Scan for the cell matching the given text and deliver its (X, Y) coordinate at center. 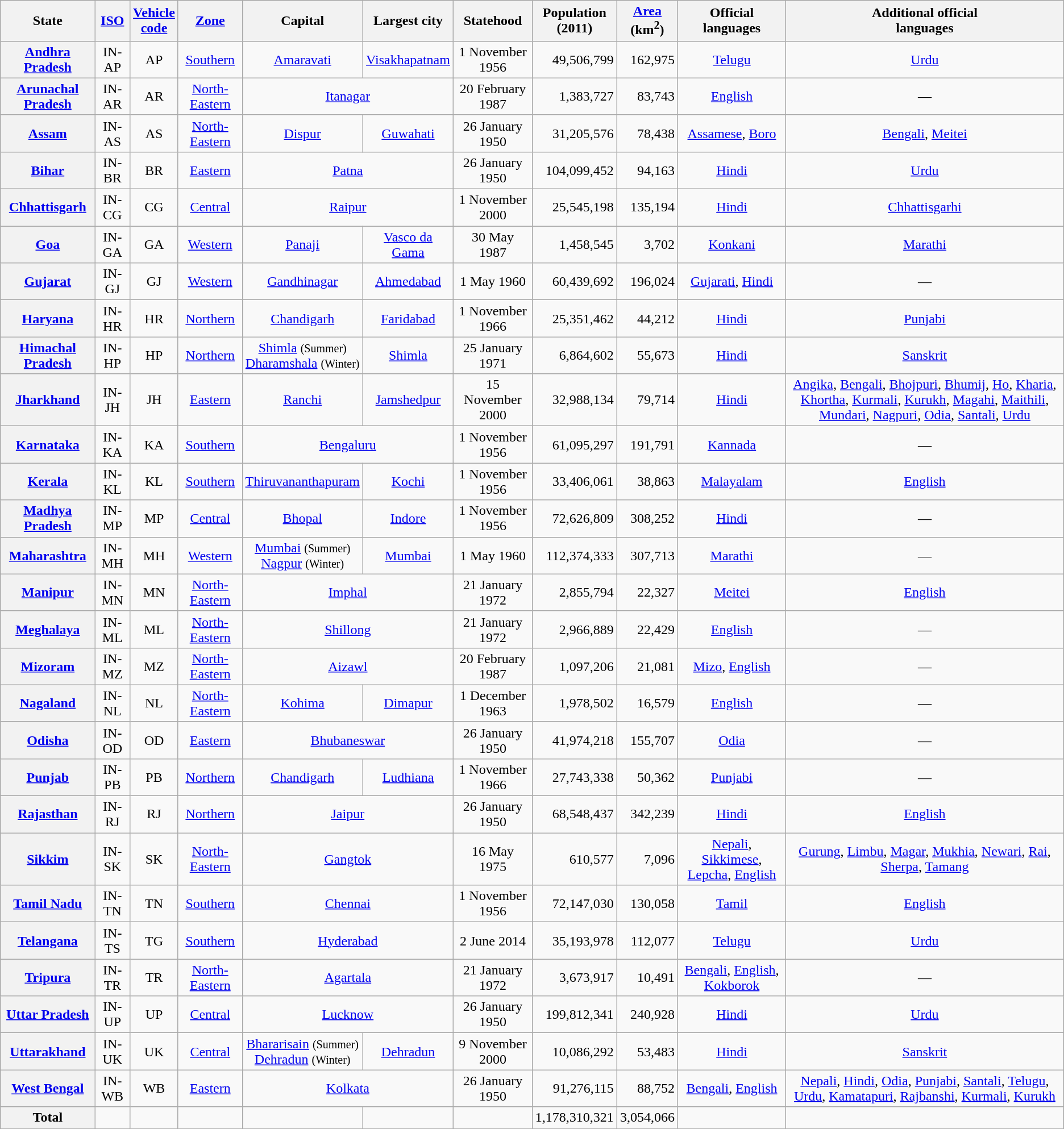
162,975 (647, 59)
2 June 2014 (493, 941)
Ranchi (302, 400)
Nagaland (48, 703)
Area(km2) (647, 21)
21,081 (647, 666)
GJ (155, 282)
MH (155, 556)
CG (155, 208)
7,096 (647, 859)
1,383,727 (574, 97)
60,439,692 (574, 282)
Dispur (302, 133)
Dimapur (408, 703)
199,812,341 (574, 1015)
50,362 (647, 777)
PB (155, 777)
ML (155, 630)
KA (155, 444)
Population(2011) (574, 21)
41,974,218 (574, 740)
UP (155, 1015)
68,548,437 (574, 815)
10,491 (647, 977)
112,077 (647, 941)
Arunachal Pradesh (48, 97)
UK (155, 1051)
West Bengal (48, 1089)
IN-MP (113, 518)
Capital (302, 21)
IN-WB (113, 1089)
44,212 (647, 318)
25,351,462 (574, 318)
Bhararisain (Summer)Dehradun (Winter) (302, 1051)
3,702 (647, 244)
IN-NL (113, 703)
307,713 (647, 556)
IN-CG (113, 208)
Gujarati, Hindi (731, 282)
130,058 (647, 903)
Additional officiallanguages (925, 21)
Bengali, English (731, 1089)
WB (155, 1089)
35,193,978 (574, 941)
Guwahati (408, 133)
IN-GA (113, 244)
Statehood (493, 21)
Uttarakhand (48, 1051)
Panaji (302, 244)
Raipur (348, 208)
Andhra Pradesh (48, 59)
Telangana (48, 941)
Odia (731, 740)
Indore (408, 518)
27,743,338 (574, 777)
Chhattisgarh (48, 208)
Bengaluru (348, 444)
Mumbai (Summer)Nagpur (Winter) (302, 556)
Karnataka (48, 444)
Tamil Nadu (48, 903)
TN (155, 903)
IN-MN (113, 592)
Kolkata (348, 1089)
Tamil (731, 903)
Bengali, English, Kokborok (731, 977)
ISO (113, 21)
Meghalaya (48, 630)
OD (155, 740)
BR (155, 170)
IN-UP (113, 1015)
Gangtok (348, 859)
Tripura (48, 977)
610,577 (574, 859)
Lucknow (348, 1015)
Officiallanguages (731, 21)
AP (155, 59)
9 November 2000 (493, 1051)
IN-ML (113, 630)
IN-JH (113, 400)
Thiruvananthapuram (302, 482)
Bengali, Meitei (925, 133)
1 December 1963 (493, 703)
79,714 (647, 400)
Madhya Pradesh (48, 518)
Kerala (48, 482)
25 January 1971 (493, 356)
IN-GJ (113, 282)
JH (155, 400)
Himachal Pradesh (48, 356)
Kochi (408, 482)
Bihar (48, 170)
3,054,066 (647, 1118)
Vehiclecode (155, 21)
6,864,602 (574, 356)
22,327 (647, 592)
72,626,809 (574, 518)
104,099,452 (574, 170)
Shimla (408, 356)
Visakhapatnam (408, 59)
155,707 (647, 740)
Konkani (731, 244)
IN-AS (113, 133)
Odisha (48, 740)
Jharkhand (48, 400)
Assam (48, 133)
Gurung, Limbu, Magar, Mukhia, Newari, Rai, Sherpa, Tamang (925, 859)
196,024 (647, 282)
Total (48, 1118)
Assamese, Boro (731, 133)
135,194 (647, 208)
Angika, Bengali, Bhojpuri, Bhumij, Ho, Kharia, Khortha, Kurmali, Kurukh, Magahi, Maithili, Mundari, Nagpuri, Odia, Santali, Urdu (925, 400)
Imphal (348, 592)
TG (155, 941)
53,483 (647, 1051)
Kannada (731, 444)
Bhubaneswar (348, 740)
1 November 2000 (493, 208)
HR (155, 318)
38,863 (647, 482)
Largest city (408, 21)
Dehradun (408, 1051)
191,791 (647, 444)
Punjab (48, 777)
Chhattisgarhi (925, 208)
IN-AR (113, 97)
25,545,198 (574, 208)
240,928 (647, 1015)
TR (155, 977)
Ludhiana (408, 777)
Meitei (731, 592)
IN-HR (113, 318)
55,673 (647, 356)
1,978,502 (574, 703)
88,752 (647, 1089)
83,743 (647, 97)
SK (155, 859)
GA (155, 244)
MZ (155, 666)
112,374,333 (574, 556)
IN-BR (113, 170)
49,506,799 (574, 59)
Mumbai (408, 556)
Jaipur (348, 815)
91,276,115 (574, 1089)
Nepali, Hindi, Odia, Punjabi, Santali, Telugu, Urdu, Kamatapuri, Rajbanshi, Kurmali, Kurukh (925, 1089)
IN-HP (113, 356)
Rajasthan (48, 815)
16 May 1975 (493, 859)
33,406,061 (574, 482)
IN-SK (113, 859)
NL (155, 703)
IN-UK (113, 1051)
2,966,889 (574, 630)
Haryana (48, 318)
Maharashtra (48, 556)
Shillong (348, 630)
Aizawl (348, 666)
Shimla (Summer)Dharamshala (Winter) (302, 356)
IN-KA (113, 444)
72,147,030 (574, 903)
Uttar Pradesh (48, 1015)
IN-TR (113, 977)
Malayalam (731, 482)
Nepali, Sikkimese, Lepcha, English (731, 859)
IN-PB (113, 777)
Itanagar (348, 97)
HP (155, 356)
1,458,545 (574, 244)
Gandhinagar (302, 282)
Amaravati (302, 59)
15 November 2000 (493, 400)
16,579 (647, 703)
1,097,206 (574, 666)
State (48, 21)
AR (155, 97)
308,252 (647, 518)
IN-TN (113, 903)
2,855,794 (574, 592)
IN-MH (113, 556)
Patna (348, 170)
Kohima (302, 703)
Jamshedpur (408, 400)
IN-AP (113, 59)
10,086,292 (574, 1051)
94,163 (647, 170)
KL (155, 482)
IN-KL (113, 482)
Mizoram (48, 666)
IN-TS (113, 941)
AS (155, 133)
3,673,917 (574, 977)
78,438 (647, 133)
MN (155, 592)
30 May 1987 (493, 244)
Sikkim (48, 859)
RJ (155, 815)
Faridabad (408, 318)
Bhopal (302, 518)
IN-MZ (113, 666)
Gujarat (48, 282)
1,178,310,321 (574, 1118)
Agartala (348, 977)
Mizo, English (731, 666)
Goa (48, 244)
61,095,297 (574, 444)
MP (155, 518)
Chennai (348, 903)
Manipur (48, 592)
IN-RJ (113, 815)
32,988,134 (574, 400)
Vasco da Gama (408, 244)
Ahmedabad (408, 282)
Zone (210, 21)
Hyderabad (348, 941)
342,239 (647, 815)
IN-OD (113, 740)
31,205,576 (574, 133)
22,429 (647, 630)
